Scan for the cell matching the given text and deliver its [X, Y] coordinate at center. 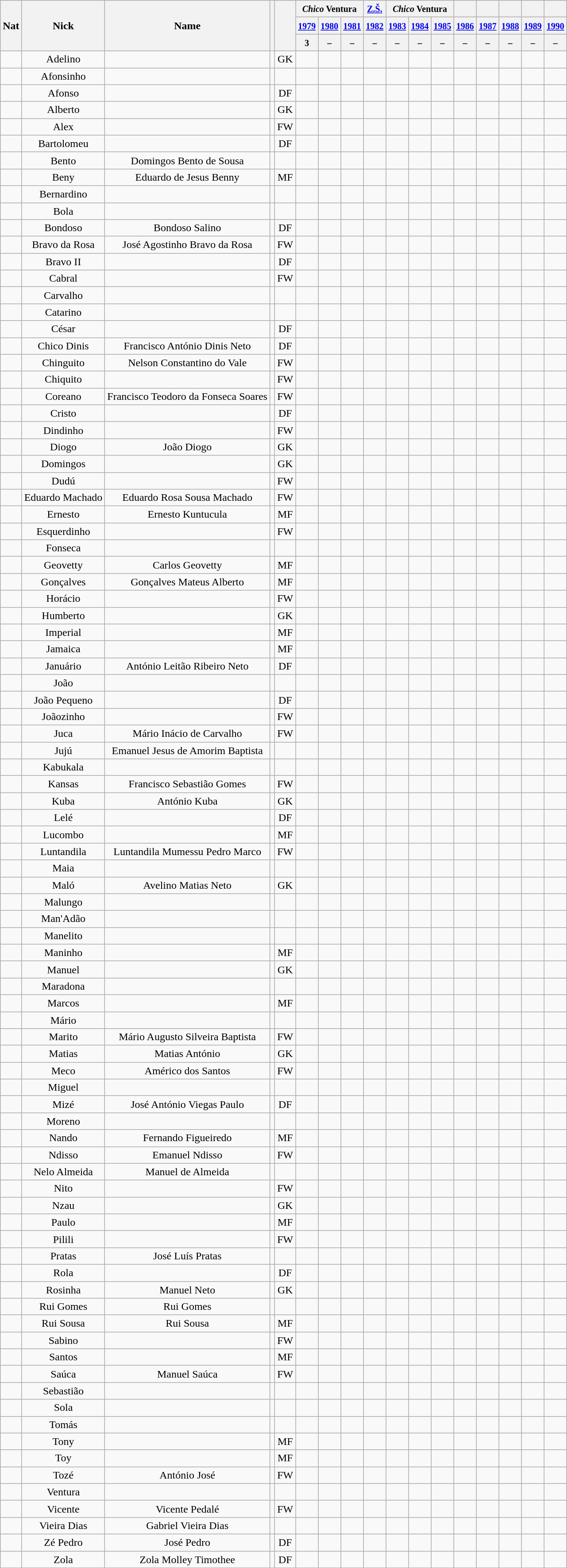
Catarino [63, 312]
Esquerdinho [63, 531]
Bravo da Rosa [63, 245]
Miguel [63, 1088]
João Diogo [188, 447]
Luntandila Mumessu Pedro Marco [188, 852]
Santos [63, 1357]
Beny [63, 177]
Bento [63, 160]
António José [188, 1475]
Maló [63, 885]
Afonso [63, 93]
1979 [307, 26]
1980 [329, 26]
Domingos [63, 464]
3 [307, 43]
Mizé [63, 1104]
Januário [63, 666]
João [63, 683]
Fonseca [63, 548]
Bondoso Salino [188, 228]
Maninho [63, 952]
Nzau [63, 1205]
Vicente Pedalé [188, 1509]
Chiquito [63, 379]
Mário Inácio de Carvalho [188, 733]
Man'Adão [63, 919]
Lucombo [63, 835]
António Kuba [188, 801]
Gonçalves Mateus Alberto [188, 582]
Adelino [63, 59]
Sola [63, 1408]
Sabino [63, 1340]
Malungo [63, 902]
Bernardino [63, 194]
1988 [510, 26]
Bravo II [63, 262]
Z.Š. [374, 9]
Maia [63, 868]
Nelson Constantino do Vale [188, 363]
Manelito [63, 936]
Matias [63, 1054]
Dudú [63, 480]
Meco [63, 1071]
Francisco António Dinis Neto [188, 346]
Gonçalves [63, 582]
Mário Augusto Silveira Baptista [188, 1037]
Alberto [63, 110]
Vicente [63, 1509]
1989 [533, 26]
Ndisso [63, 1155]
Jamaica [63, 649]
Nat [11, 26]
José Agostinho Bravo da Rosa [188, 245]
Tozé [63, 1475]
Chinguito [63, 363]
Ernesto Kuntucula [188, 515]
Kansas [63, 784]
1983 [397, 26]
António Leitão Ribeiro Neto [188, 666]
Chico Dinis [63, 346]
João Pequeno [63, 700]
Afonsinho [63, 76]
Manuel [63, 969]
Américo dos Santos [188, 1071]
Name [188, 26]
Carvalho [63, 295]
Luntandila [63, 852]
Lelé [63, 818]
Geovetty [63, 565]
1985 [443, 26]
Francisco Teodoro da Fonseca Soares [188, 396]
Domingos Bento de Sousa [188, 160]
Marito [63, 1037]
1984 [420, 26]
Vieira Dias [63, 1525]
José António Viegas Paulo [188, 1104]
Emanuel Ndisso [188, 1155]
Zé Pedro [63, 1542]
Eduardo de Jesus Benny [188, 177]
Diogo [63, 447]
Juca [63, 733]
Nick [63, 26]
Rola [63, 1273]
Marcos [63, 1003]
Zola [63, 1559]
Ernesto [63, 515]
Bartolomeu [63, 143]
Manuel Neto [188, 1290]
Tomás [63, 1425]
Jujú [63, 751]
Pratas [63, 1256]
Rosinha [63, 1290]
Carlos Geovetty [188, 565]
Nelo Almeida [63, 1172]
1982 [374, 26]
Maradona [63, 986]
Avelino Matias Neto [188, 885]
Humberto [63, 616]
José Pedro [188, 1542]
Cristo [63, 413]
Coreano [63, 396]
José Luís Pratas [188, 1256]
César [63, 329]
Horácio [63, 599]
Pilili [63, 1239]
Bola [63, 211]
Nito [63, 1189]
Kuba [63, 801]
Emanuel Jesus de Amorim Baptista [188, 751]
Eduardo Machado [63, 498]
Tony [63, 1441]
Toy [63, 1458]
Bondoso [63, 228]
Nando [63, 1138]
Zola Molley Timothee [188, 1559]
Gabriel Vieira Dias [188, 1525]
Sebastião [63, 1391]
1990 [555, 26]
Fernando Figueiredo [188, 1138]
Moreno [63, 1121]
Dindinho [63, 430]
Manuel Saúca [188, 1374]
Kabukala [63, 767]
Joãozinho [63, 716]
Alex [63, 127]
1981 [352, 26]
Imperial [63, 632]
Manuel de Almeida [188, 1172]
1986 [465, 26]
Saúca [63, 1374]
Eduardo Rosa Sousa Machado [188, 498]
Ventura [63, 1492]
Francisco Sebastião Gomes [188, 784]
1987 [488, 26]
Matias António [188, 1054]
Mário [63, 1020]
Paulo [63, 1222]
Cabral [63, 279]
